Determine the [X, Y] coordinate at the center of the cell enclosing the given text.  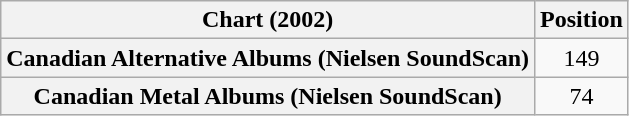
Canadian Alternative Albums (Nielsen SoundScan) [268, 58]
Canadian Metal Albums (Nielsen SoundScan) [268, 96]
Chart (2002) [268, 20]
Position [582, 20]
149 [582, 58]
74 [582, 96]
